Extract the (x, y) coordinate from the center of the cell holding the provided text.  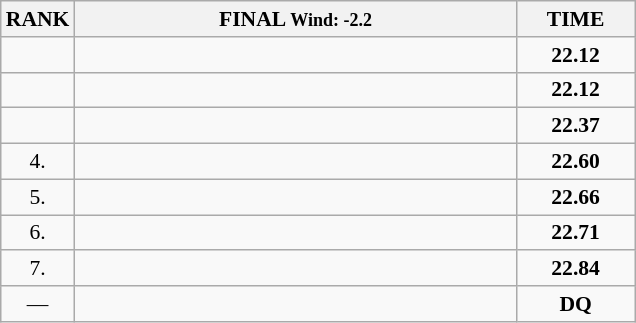
22.60 (576, 162)
RANK (38, 19)
22.66 (576, 197)
7. (38, 269)
DQ (576, 304)
22.71 (576, 233)
TIME (576, 19)
22.84 (576, 269)
4. (38, 162)
FINAL Wind: -2.2 (295, 19)
22.37 (576, 126)
5. (38, 197)
6. (38, 233)
— (38, 304)
